Locate the cell with the specified text and output its [X, Y] center coordinate. 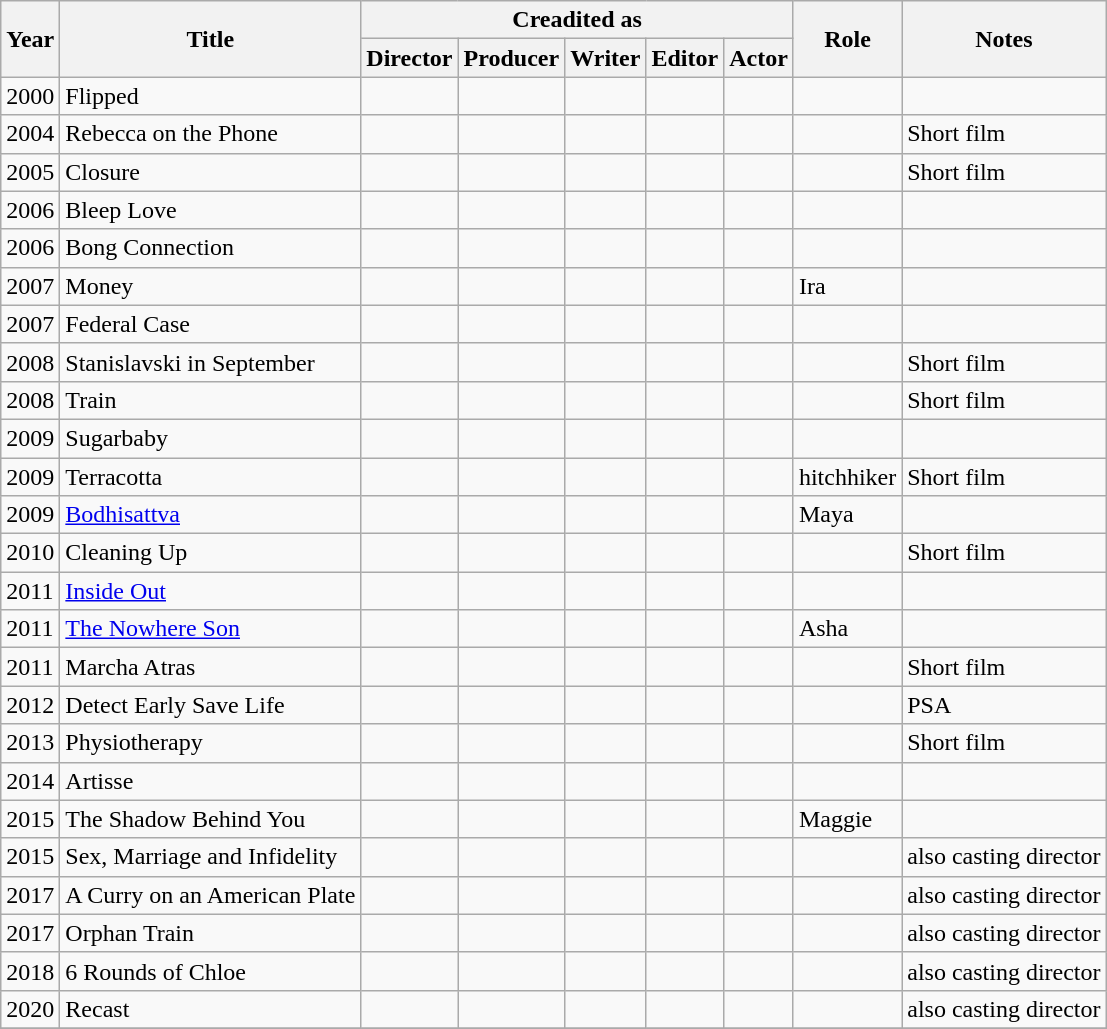
Rebecca on the Phone [210, 134]
Creadited as [578, 20]
2012 [30, 705]
2020 [30, 1009]
Title [210, 39]
Bleep Love [210, 210]
Terracotta [210, 477]
Maggie [847, 819]
Ira [847, 286]
2000 [30, 96]
2004 [30, 134]
Flipped [210, 96]
Sugarbaby [210, 438]
A Curry on an American Plate [210, 895]
PSA [1004, 705]
2018 [30, 971]
Actor [759, 58]
Orphan Train [210, 933]
Year [30, 39]
Recast [210, 1009]
Editor [685, 58]
Director [410, 58]
Federal Case [210, 324]
Asha [847, 629]
Maya [847, 515]
2013 [30, 743]
Stanislavski in September [210, 362]
Sex, Marriage and Infidelity [210, 857]
Cleaning Up [210, 553]
Writer [606, 58]
2005 [30, 172]
Train [210, 400]
Money [210, 286]
Bodhisattva [210, 515]
Closure [210, 172]
Notes [1004, 39]
Detect Early Save Life [210, 705]
2014 [30, 781]
hitchhiker [847, 477]
Bong Connection [210, 248]
6 Rounds of Chloe [210, 971]
Role [847, 39]
2010 [30, 553]
Inside Out [210, 591]
The Shadow Behind You [210, 819]
Physiotherapy [210, 743]
Marcha Atras [210, 667]
Artisse [210, 781]
The Nowhere Son [210, 629]
Producer [512, 58]
